Scan for the cell matching the given text and deliver its (X, Y) coordinate at center. 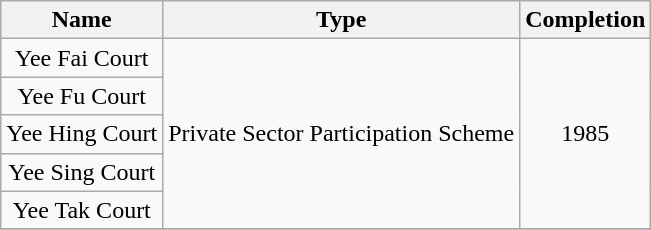
Completion (586, 20)
Yee Sing Court (82, 172)
Yee Fai Court (82, 58)
Private Sector Participation Scheme (342, 134)
Yee Tak Court (82, 210)
Name (82, 20)
Yee Fu Court (82, 96)
1985 (586, 134)
Yee Hing Court (82, 134)
Type (342, 20)
